Find where the given text appears and provide that cell's center as (X, Y) coordinate. 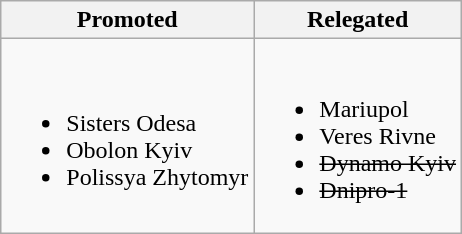
Sisters OdesaObolon KyivPolissya Zhytomyr (128, 136)
Relegated (358, 20)
MariupolVeres RivneDynamo KyivDnipro-1 (358, 136)
Promoted (128, 20)
